Extract the [X, Y] coordinate from the center of the cell holding the provided text.  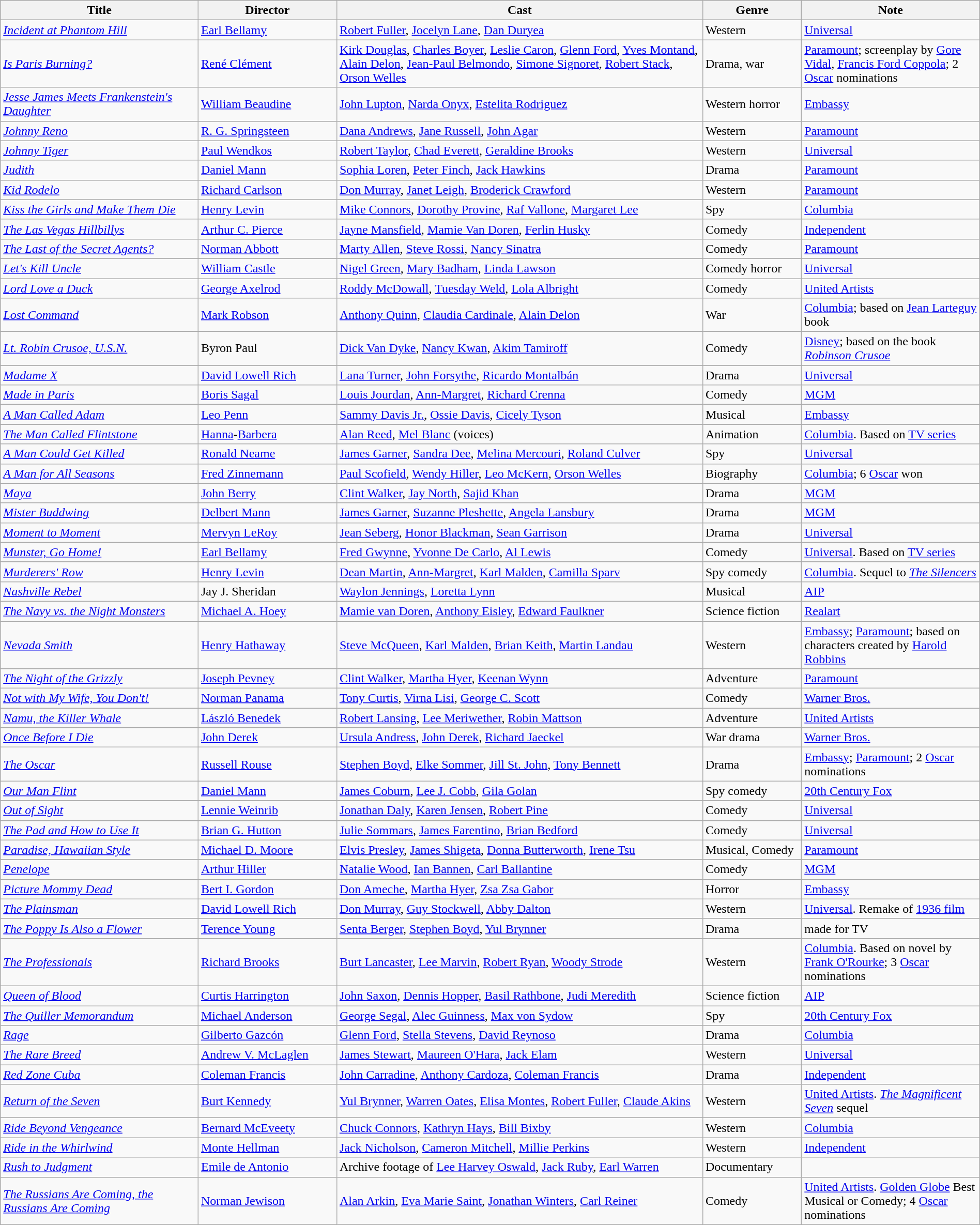
Columbia; based on Jean Larteguy book [891, 315]
Burt Kennedy [267, 1101]
László Benedek [267, 718]
Not with My Wife, You Don't! [99, 698]
James Garner, Sandra Dee, Melina Mercouri, Roland Culver [519, 454]
Universal. Remake of 1936 film [891, 909]
Roddy McDowall, Tuesday Weld, Lola Albright [519, 288]
James Garner, Suzanne Pleshette, Angela Lansbury [519, 513]
Is Paris Burning? [99, 64]
Glenn Ford, Stella Stevens, David Reynoso [519, 1035]
Elvis Presley, James Shigeta, Donna Butterworth, Irene Tsu [519, 850]
United Artists. Golden Globe Best Musical or Comedy; 4 Oscar nominations [891, 1201]
Clint Walker, Jay North, Sajid Khan [519, 493]
Director [267, 10]
Made in Paris [99, 395]
The Professionals [99, 962]
Return of the Seven [99, 1101]
Jay J. Sheridan [267, 591]
Jean Seberg, Honor Blackman, Sean Garrison [519, 532]
Columbia; 6 Oscar won [891, 473]
Mervyn LeRoy [267, 532]
Let's Kill Uncle [99, 268]
Note [891, 10]
Steve McQueen, Karl Malden, Brian Keith, Martin Landau [519, 645]
Archive footage of Lee Harvey Oswald, Jack Ruby, Earl Warren [519, 1167]
Animation [752, 434]
Title [99, 10]
Julie Sommars, James Farentino, Brian Bedford [519, 830]
John Lupton, Narda Onyx, Estelita Rodriguez [519, 104]
Munster, Go Home! [99, 552]
Madame X [99, 375]
Lt. Robin Crusoe, U.S.N. [99, 348]
Lana Turner, John Forsythe, Ricardo Montalbán [519, 375]
Bert I. Gordon [267, 889]
Gilberto Gazcón [267, 1035]
Columbia. Based on TV series [891, 434]
John Saxon, Dennis Hopper, Basil Rathbone, Judi Meredith [519, 996]
Rage [99, 1035]
Universal. Based on TV series [891, 552]
Mark Robson [267, 315]
John Berry [267, 493]
Andrew V. McLaglen [267, 1055]
The Poppy Is Also a Flower [99, 928]
Paul Scofield, Wendy Hiller, Leo McKern, Orson Welles [519, 473]
Lennie Weinrib [267, 810]
made for TV [891, 928]
Dick Van Dyke, Nancy Kwan, Akim Tamiroff [519, 348]
Kiss the Girls and Make Them Die [99, 209]
Johnny Reno [99, 131]
Robert Taylor, Chad Everett, Geraldine Brooks [519, 150]
Nashville Rebel [99, 591]
René Clément [267, 64]
Western horror [752, 104]
United Artists. The Magnificent Seven sequel [891, 1101]
Michael Anderson [267, 1016]
Sophia Loren, Peter Finch, Jack Hawkins [519, 170]
Mamie van Doren, Anthony Eisley, Edward Faulkner [519, 611]
Coleman Francis [267, 1075]
The Last of the Secret Agents? [99, 249]
Fred Gwynne, Yvonne De Carlo, Al Lewis [519, 552]
Curtis Harrington [267, 996]
Jonathan Daly, Karen Jensen, Robert Pine [519, 810]
Kirk Douglas, Charles Boyer, Leslie Caron, Glenn Ford, Yves Montand, Alain Delon, Jean-Paul Belmondo, Simone Signoret, Robert Stack, Orson Welles [519, 64]
Our Man Flint [99, 791]
Queen of Blood [99, 996]
Alan Arkin, Eva Marie Saint, Jonathan Winters, Carl Reiner [519, 1201]
George Axelrod [267, 288]
Norman Jewison [267, 1201]
Incident at Phantom Hill [99, 30]
Documentary [752, 1167]
Terence Young [267, 928]
Maya [99, 493]
Sammy Davis Jr., Ossie Davis, Cicely Tyson [519, 415]
The Pad and How to Use It [99, 830]
Ride Beyond Vengeance [99, 1128]
Hanna-Barbera [267, 434]
Namu, the Killer Whale [99, 718]
Russell Rouse [267, 764]
Johnny Tiger [99, 150]
Murderers' Row [99, 572]
War [752, 315]
Lost Command [99, 315]
Judith [99, 170]
William Castle [267, 268]
Waylon Jennings, Loretta Lynn [519, 591]
A Man Called Adam [99, 415]
A Man for All Seasons [99, 473]
Columbia. Based on novel by Frank O'Rourke; 3 Oscar nominations [891, 962]
Out of Sight [99, 810]
Paramount; screenplay by Gore Vidal, Francis Ford Coppola; 2 Oscar nominations [891, 64]
Nevada Smith [99, 645]
Genre [752, 10]
James Stewart, Maureen O'Hara, Jack Elam [519, 1055]
The Rare Breed [99, 1055]
Chuck Connors, Kathryn Hays, Bill Bixby [519, 1128]
Michael D. Moore [267, 850]
Clint Walker, Martha Hyer, Keenan Wynn [519, 679]
The Quiller Memorandum [99, 1016]
Monte Hellman [267, 1147]
Senta Berger, Stephen Boyd, Yul Brynner [519, 928]
Jack Nicholson, Cameron Mitchell, Millie Perkins [519, 1147]
R. G. Springsteen [267, 131]
George Segal, Alec Guinness, Max von Sydow [519, 1016]
William Beaudine [267, 104]
Rush to Judgment [99, 1167]
Paul Wendkos [267, 150]
Dana Andrews, Jane Russell, John Agar [519, 131]
Musical, Comedy [752, 850]
Natalie Wood, Ian Bannen, Carl Ballantine [519, 869]
Michael A. Hoey [267, 611]
Ronald Neame [267, 454]
Alan Reed, Mel Blanc (voices) [519, 434]
Penelope [99, 869]
John Carradine, Anthony Cardoza, Coleman Francis [519, 1075]
Emile de Antonio [267, 1167]
John Derek [267, 738]
Ride in the Whirlwind [99, 1147]
Paradise, Hawaiian Style [99, 850]
The Night of the Grizzly [99, 679]
Cast [519, 10]
Boris Sagal [267, 395]
Picture Mommy Dead [99, 889]
Byron Paul [267, 348]
Dean Martin, Ann-Margret, Karl Malden, Camilla Sparv [519, 572]
Nigel Green, Mary Badham, Linda Lawson [519, 268]
Arthur Hiller [267, 869]
Ursula Andress, John Derek, Richard Jaeckel [519, 738]
Richard Carlson [267, 190]
Don Murray, Janet Leigh, Broderick Crawford [519, 190]
Jesse James Meets Frankenstein's Daughter [99, 104]
Once Before I Die [99, 738]
Columbia. Sequel to The Silencers [891, 572]
The Plainsman [99, 909]
Richard Brooks [267, 962]
Red Zone Cuba [99, 1075]
Tony Curtis, Virna Lisi, George C. Scott [519, 698]
Norman Panama [267, 698]
Disney; based on the book Robinson Crusoe [891, 348]
Delbert Mann [267, 513]
Moment to Moment [99, 532]
Embassy; Paramount; based on characters created by Harold Robbins [891, 645]
Fred Zinnemann [267, 473]
The Russians Are Coming, the Russians Are Coming [99, 1201]
Marty Allen, Steve Rossi, Nancy Sinatra [519, 249]
Lord Love a Duck [99, 288]
Bernard McEveety [267, 1128]
Arthur C. Pierce [267, 229]
Horror [752, 889]
Stephen Boyd, Elke Sommer, Jill St. John, Tony Bennett [519, 764]
Jayne Mansfield, Mamie Van Doren, Ferlin Husky [519, 229]
Mike Connors, Dorothy Provine, Raf Vallone, Margaret Lee [519, 209]
Robert Fuller, Jocelyn Lane, Dan Duryea [519, 30]
Don Ameche, Martha Hyer, Zsa Zsa Gabor [519, 889]
Henry Hathaway [267, 645]
The Man Called Flintstone [99, 434]
Embassy; Paramount; 2 Oscar nominations [891, 764]
Leo Penn [267, 415]
The Las Vegas Hillbillys [99, 229]
Comedy horror [752, 268]
Drama, war [752, 64]
James Coburn, Lee J. Cobb, Gila Golan [519, 791]
War drama [752, 738]
Kid Rodelo [99, 190]
Anthony Quinn, Claudia Cardinale, Alain Delon [519, 315]
Yul Brynner, Warren Oates, Elisa Montes, Robert Fuller, Claude Akins [519, 1101]
Don Murray, Guy Stockwell, Abby Dalton [519, 909]
Norman Abbott [267, 249]
The Navy vs. the Night Monsters [99, 611]
The Oscar [99, 764]
Biography [752, 473]
Joseph Pevney [267, 679]
A Man Could Get Killed [99, 454]
Robert Lansing, Lee Meriwether, Robin Mattson [519, 718]
Brian G. Hutton [267, 830]
Burt Lancaster, Lee Marvin, Robert Ryan, Woody Strode [519, 962]
Mister Buddwing [99, 513]
Louis Jourdan, Ann-Margret, Richard Crenna [519, 395]
Realart [891, 611]
